Return the (X, Y) coordinate for the center point of the cell that contains the specified text.  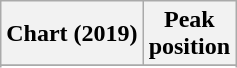
Chart (2019) (72, 34)
Peak position (189, 34)
